Detect which cell encompasses the target text, then output its [x, y] center coordinate. 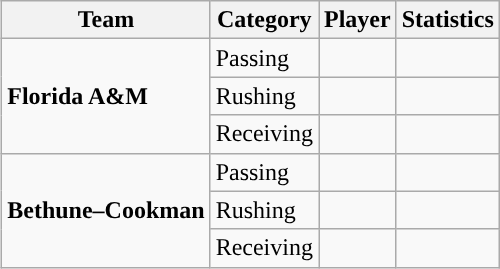
Statistics [448, 20]
Bethune–Cookman [106, 210]
Category [264, 20]
Florida A&M [106, 96]
Team [106, 20]
Player [357, 20]
